Provide the [X, Y] coordinate of the cell's center where the given text is located.  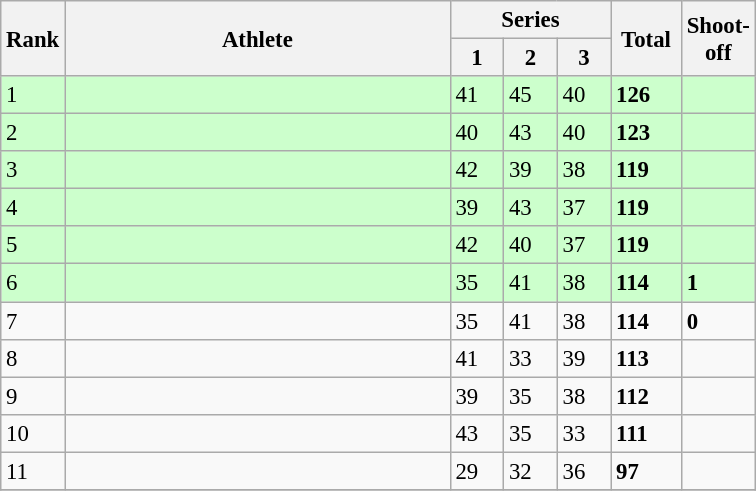
4 [33, 208]
123 [646, 133]
32 [531, 471]
126 [646, 95]
97 [646, 471]
Rank [33, 38]
11 [33, 471]
45 [531, 95]
29 [477, 471]
Athlete [258, 38]
113 [646, 358]
0 [718, 321]
Shoot-off [718, 38]
112 [646, 396]
5 [33, 245]
111 [646, 433]
36 [584, 471]
Series [530, 20]
7 [33, 321]
6 [33, 283]
9 [33, 396]
8 [33, 358]
10 [33, 433]
Total [646, 38]
